Capture the cell that displays the provided text and extract its [x, y] central coordinate. 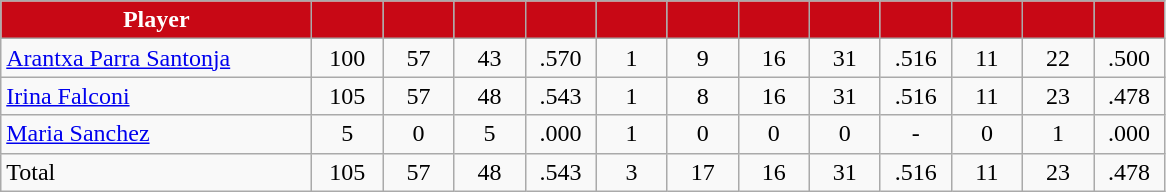
22 [1058, 58]
Arantxa Parra Santonja [156, 58]
Irina Falconi [156, 96]
Player [156, 20]
- [916, 134]
8 [702, 96]
.570 [560, 58]
43 [490, 58]
Maria Sanchez [156, 134]
.500 [1130, 58]
Total [156, 172]
3 [632, 172]
17 [702, 172]
9 [702, 58]
100 [348, 58]
